Identify which cell holds the provided text, then report its (x, y) central coordinate. 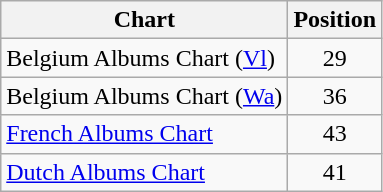
41 (335, 172)
French Albums Chart (144, 134)
Belgium Albums Chart (Vl) (144, 58)
Dutch Albums Chart (144, 172)
43 (335, 134)
29 (335, 58)
Belgium Albums Chart (Wa) (144, 96)
36 (335, 96)
Position (335, 20)
Chart (144, 20)
